Search for the cell housing the specified text and yield its (x, y) center coordinate. 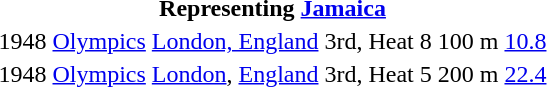
100 m (468, 41)
3rd, Heat 8 (378, 41)
London, England (235, 41)
Olympics (99, 41)
